From the cell containing the given text, extract its center point as [x, y] coordinate. 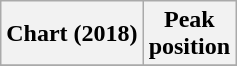
Peakposition [189, 34]
Chart (2018) [72, 34]
